Detect which cell encompasses the target text, then output its [x, y] center coordinate. 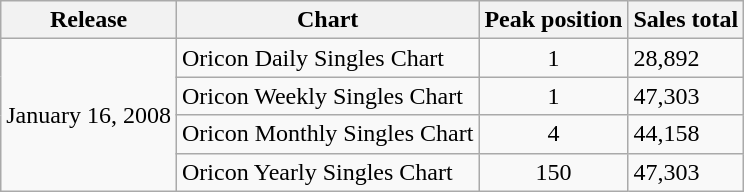
Peak position [554, 20]
4 [554, 134]
Release [89, 20]
Oricon Daily Singles Chart [327, 58]
44,158 [686, 134]
Oricon Monthly Singles Chart [327, 134]
150 [554, 172]
28,892 [686, 58]
January 16, 2008 [89, 115]
Chart [327, 20]
Sales total [686, 20]
Oricon Yearly Singles Chart [327, 172]
Oricon Weekly Singles Chart [327, 96]
